Capture the cell that displays the provided text and extract its (x, y) central coordinate. 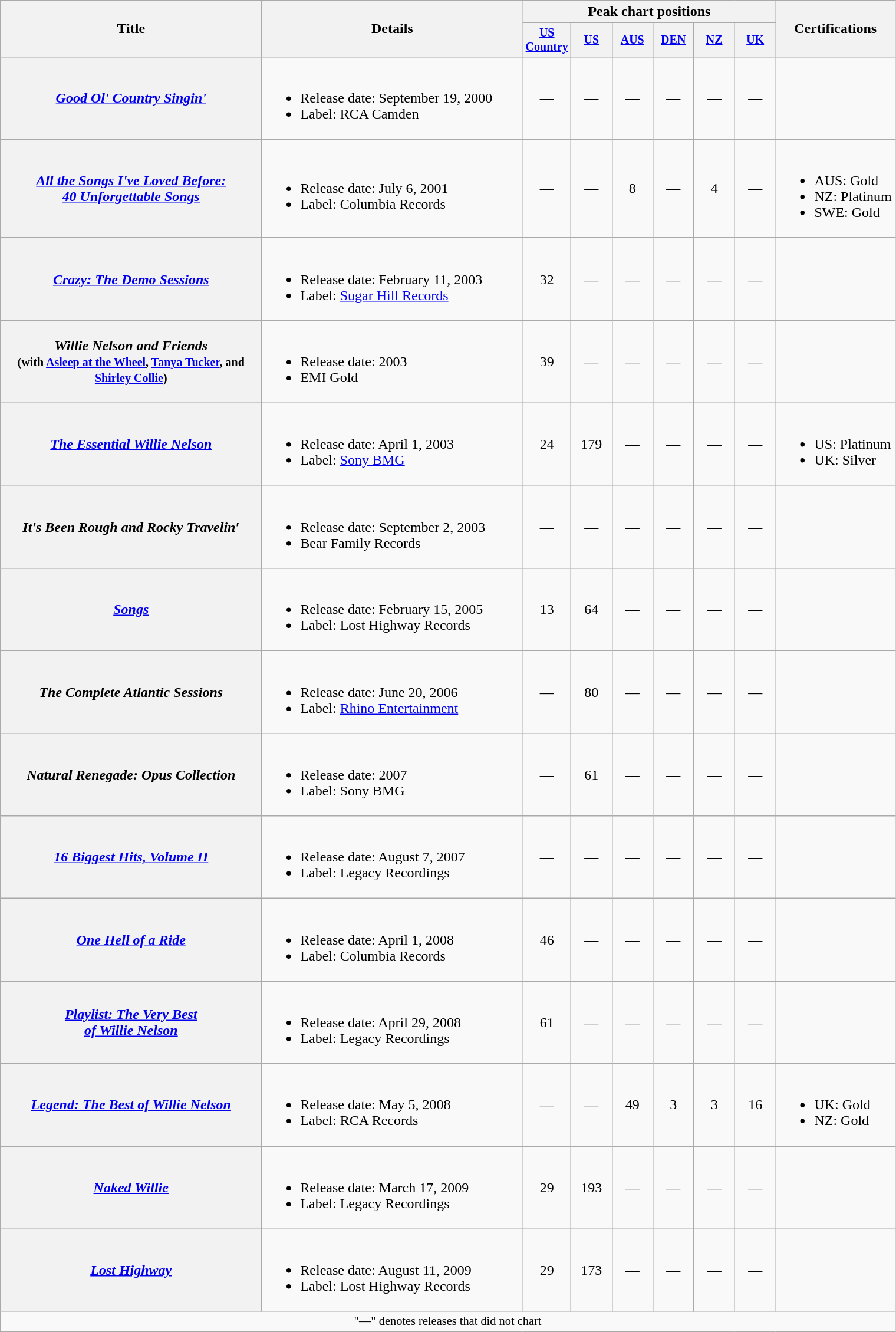
AUS (632, 40)
179 (592, 445)
Naked Willie (131, 1188)
8 (632, 189)
24 (547, 445)
Release date: April 29, 2008Label: Legacy Recordings (393, 1022)
The Complete Atlantic Sessions (131, 692)
The Essential Willie Nelson (131, 445)
DEN (673, 40)
UK: GoldNZ: Gold (835, 1105)
Title (131, 29)
Certifications (835, 29)
All the Songs I've Loved Before:40 Unforgettable Songs (131, 189)
US (592, 40)
16 (755, 1105)
193 (592, 1188)
Willie Nelson and Friends(with Asleep at the Wheel, Tanya Tucker, and Shirley Collie) (131, 361)
Playlist: The Very Bestof Willie Nelson (131, 1022)
64 (592, 610)
AUS: GoldNZ: PlatinumSWE: Gold (835, 189)
Details (393, 29)
32 (547, 279)
4 (714, 189)
46 (547, 940)
Peak chart positions (650, 12)
Songs (131, 610)
Release date: July 6, 2001Label: Columbia Records (393, 189)
Release date: June 20, 2006Label: Rhino Entertainment (393, 692)
Release date: August 11, 2009Label: Lost Highway Records (393, 1270)
173 (592, 1270)
Good Ol' Country Singin' (131, 98)
Lost Highway (131, 1270)
49 (632, 1105)
NZ (714, 40)
13 (547, 610)
Release date: March 17, 2009Label: Legacy Recordings (393, 1188)
Release date: 2003EMI Gold (393, 361)
Release date: September 2, 2003Bear Family Records (393, 527)
Release date: April 1, 2008Label: Columbia Records (393, 940)
US Country (547, 40)
UK (755, 40)
Release date: February 11, 2003Label: Sugar Hill Records (393, 279)
80 (592, 692)
Legend: The Best of Willie Nelson (131, 1105)
39 (547, 361)
Release date: September 19, 2000Label: RCA Camden (393, 98)
One Hell of a Ride (131, 940)
Release date: August 7, 2007Label: Legacy Recordings (393, 857)
Release date: May 5, 2008Label: RCA Records (393, 1105)
Release date: April 1, 2003Label: Sony BMG (393, 445)
It's Been Rough and Rocky Travelin′ (131, 527)
Release date: 2007Label: Sony BMG (393, 775)
Natural Renegade: Opus Collection (131, 775)
US: PlatinumUK: Silver (835, 445)
16 Biggest Hits, Volume II (131, 857)
Release date: February 15, 2005Label: Lost Highway Records (393, 610)
"—" denotes releases that did not chart (448, 1321)
Crazy: The Demo Sessions (131, 279)
